Detect which cell encompasses the target text, then output its [x, y] center coordinate. 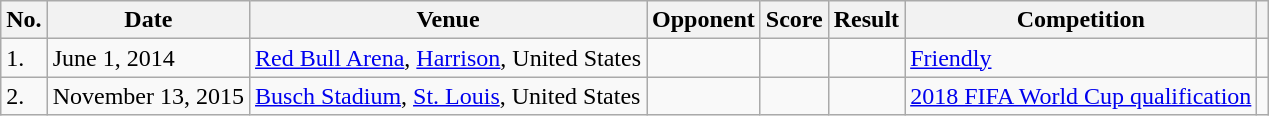
Date [148, 20]
1. [24, 58]
No. [24, 20]
2. [24, 96]
Opponent [704, 20]
Busch Stadium, St. Louis, United States [448, 96]
Score [794, 20]
Red Bull Arena, Harrison, United States [448, 58]
Competition [1081, 20]
Result [866, 20]
June 1, 2014 [148, 58]
2018 FIFA World Cup qualification [1081, 96]
Friendly [1081, 58]
November 13, 2015 [148, 96]
Venue [448, 20]
